Output the [X, Y] coordinate of the center of the cell containing the given text.  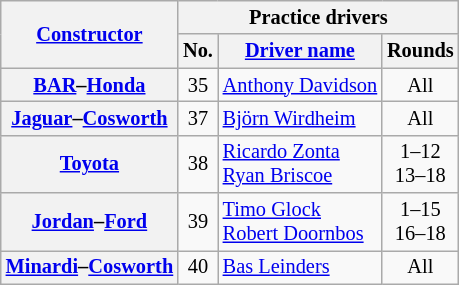
Jaguar–Cosworth [90, 118]
39 [198, 222]
Constructor [90, 34]
No. [198, 51]
Timo Glock Robert Doornbos [300, 222]
37 [198, 118]
Ricardo Zonta Ryan Briscoe [300, 164]
Minardi–Cosworth [90, 267]
Bas Leinders [300, 267]
Jordan–Ford [90, 222]
Driver name [300, 51]
Practice drivers [318, 17]
40 [198, 267]
1–1516–18 [420, 222]
Björn Wirdheim [300, 118]
1–1213–18 [420, 164]
Rounds [420, 51]
38 [198, 164]
Anthony Davidson [300, 85]
BAR–Honda [90, 85]
Toyota [90, 164]
35 [198, 85]
